Return [x, y] of the center of cell containing provided text 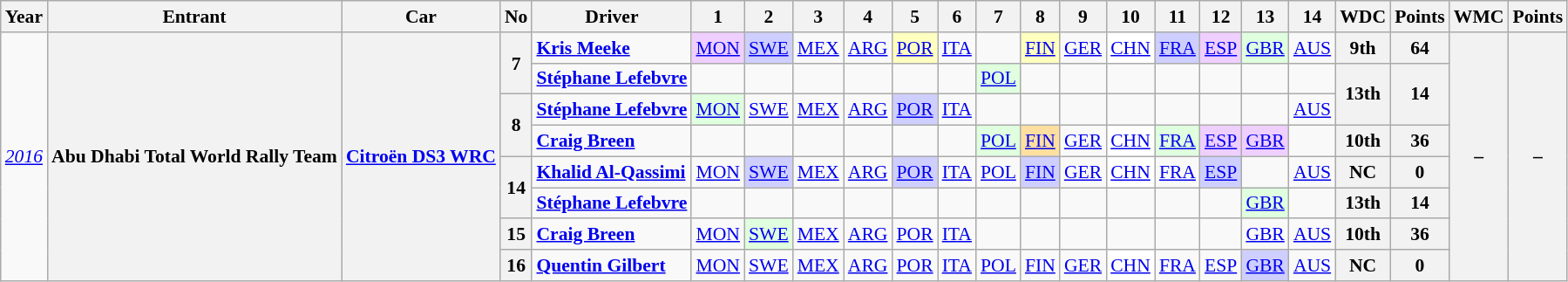
Khalid Al-Qassimi [612, 172]
9th [1363, 48]
Car [421, 17]
16 [516, 265]
Quentin Gilbert [612, 265]
Driver [612, 17]
10 [1130, 17]
Entrant [194, 17]
13 [1266, 17]
2016 [24, 157]
5 [914, 17]
4 [868, 17]
64 [1420, 48]
WDC [1363, 17]
Citroën DS3 WRC [421, 157]
1 [718, 17]
Kris Meeke [612, 48]
No [516, 17]
11 [1178, 17]
WMC [1479, 17]
2 [769, 17]
Year [24, 17]
Abu Dhabi Total World Rally Team [194, 157]
9 [1083, 17]
3 [818, 17]
15 [516, 235]
12 [1220, 17]
6 [957, 17]
